Pinpoint the cell where the given text exists, returning its (X, Y) midpoint coordinate. 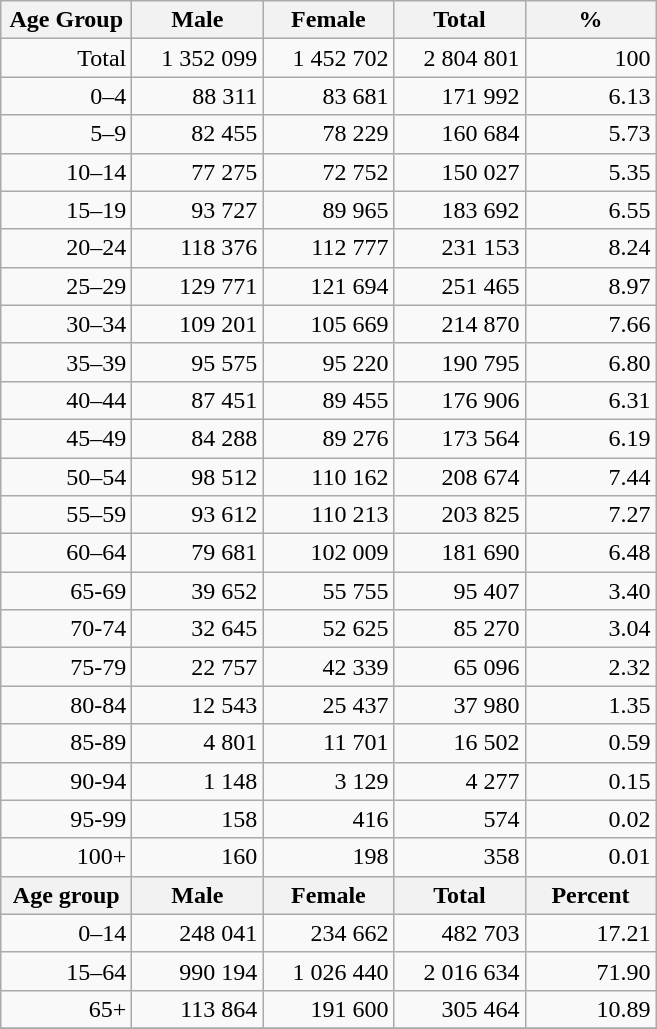
95 407 (460, 591)
37 980 (460, 705)
80-84 (66, 705)
251 465 (460, 286)
102 009 (328, 553)
55–59 (66, 515)
198 (328, 857)
0–4 (66, 96)
7.44 (590, 477)
40–44 (66, 400)
1 452 702 (328, 58)
8.24 (590, 248)
88 311 (198, 96)
190 795 (460, 362)
8.97 (590, 286)
231 153 (460, 248)
129 771 (198, 286)
1 148 (198, 781)
234 662 (328, 933)
35–39 (66, 362)
17.21 (590, 933)
7.27 (590, 515)
95 220 (328, 362)
2.32 (590, 667)
176 906 (460, 400)
1 026 440 (328, 971)
183 692 (460, 210)
77 275 (198, 172)
79 681 (198, 553)
0.59 (590, 743)
173 564 (460, 438)
110 162 (328, 477)
78 229 (328, 134)
191 600 (328, 1009)
100+ (66, 857)
93 612 (198, 515)
6.31 (590, 400)
574 (460, 819)
32 645 (198, 629)
60–64 (66, 553)
85 270 (460, 629)
Age Group (66, 20)
0–14 (66, 933)
15–64 (66, 971)
6.80 (590, 362)
3.04 (590, 629)
39 652 (198, 591)
22 757 (198, 667)
4 277 (460, 781)
3 129 (328, 781)
208 674 (460, 477)
65-69 (66, 591)
100 (590, 58)
3.40 (590, 591)
Age group (66, 895)
55 755 (328, 591)
6.48 (590, 553)
158 (198, 819)
160 684 (460, 134)
990 194 (198, 971)
121 694 (328, 286)
95-99 (66, 819)
248 041 (198, 933)
65 096 (460, 667)
71.90 (590, 971)
150 027 (460, 172)
90-94 (66, 781)
118 376 (198, 248)
112 777 (328, 248)
109 201 (198, 324)
83 681 (328, 96)
87 451 (198, 400)
181 690 (460, 553)
16 502 (460, 743)
10–14 (66, 172)
0.02 (590, 819)
110 213 (328, 515)
0.01 (590, 857)
203 825 (460, 515)
12 543 (198, 705)
98 512 (198, 477)
10.89 (590, 1009)
89 455 (328, 400)
15–19 (66, 210)
30–34 (66, 324)
95 575 (198, 362)
171 992 (460, 96)
82 455 (198, 134)
89 965 (328, 210)
20–24 (66, 248)
105 669 (328, 324)
2 016 634 (460, 971)
358 (460, 857)
113 864 (198, 1009)
25–29 (66, 286)
Percent (590, 895)
1 352 099 (198, 58)
214 870 (460, 324)
84 288 (198, 438)
52 625 (328, 629)
25 437 (328, 705)
85-89 (66, 743)
4 801 (198, 743)
65+ (66, 1009)
50–54 (66, 477)
% (590, 20)
70-74 (66, 629)
93 727 (198, 210)
2 804 801 (460, 58)
305 464 (460, 1009)
89 276 (328, 438)
5.73 (590, 134)
482 703 (460, 933)
5.35 (590, 172)
6.55 (590, 210)
7.66 (590, 324)
1.35 (590, 705)
75-79 (66, 667)
6.13 (590, 96)
11 701 (328, 743)
5–9 (66, 134)
160 (198, 857)
416 (328, 819)
6.19 (590, 438)
42 339 (328, 667)
0.15 (590, 781)
45–49 (66, 438)
72 752 (328, 172)
